Scan for the cell matching the given text and deliver its [X, Y] coordinate at center. 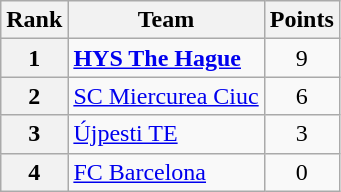
Újpesti TE [166, 134]
6 [302, 96]
0 [302, 172]
Points [302, 20]
FC Barcelona [166, 172]
1 [34, 58]
HYS The Hague [166, 58]
Team [166, 20]
Rank [34, 20]
9 [302, 58]
4 [34, 172]
SC Miercurea Ciuc [166, 96]
2 [34, 96]
